Detect which cell encompasses the target text, then output its (X, Y) center coordinate. 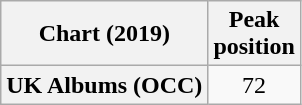
Peakposition (254, 34)
UK Albums (OCC) (104, 85)
72 (254, 85)
Chart (2019) (104, 34)
